Find where the given text appears and provide that cell's center as (x, y) coordinate. 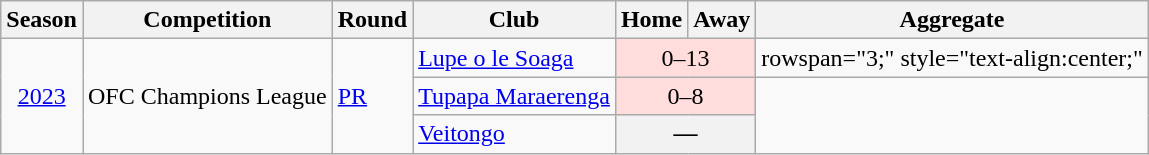
Away (722, 20)
0–13 (685, 58)
Round (372, 20)
Home (651, 20)
Competition (207, 20)
Tupapa Maraerenga (514, 96)
— (685, 134)
PR (372, 96)
2023 (42, 96)
Club (514, 20)
OFC Champions League (207, 96)
0–8 (685, 96)
Veitongo (514, 134)
Aggregate (952, 20)
Season (42, 20)
rowspan="3;" style="text-align:center;" (952, 58)
Lupe o le Soaga (514, 58)
